Determine the (x, y) coordinate at the center of the cell enclosing the given text.  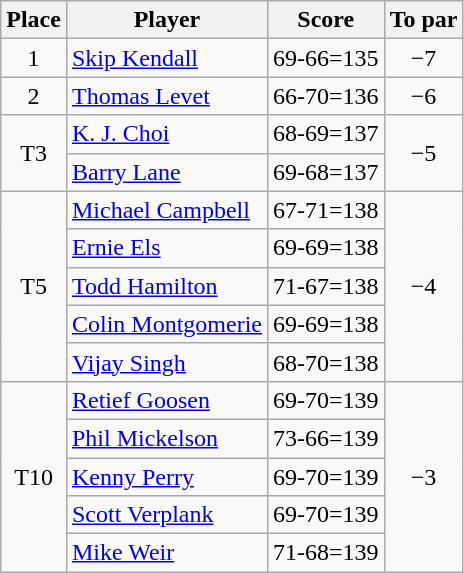
Phil Mickelson (166, 438)
68-69=137 (326, 134)
66-70=136 (326, 96)
Player (166, 20)
Barry Lane (166, 172)
−7 (424, 58)
−3 (424, 476)
T3 (34, 153)
1 (34, 58)
71-67=138 (326, 286)
Ernie Els (166, 248)
Colin Montgomerie (166, 324)
−5 (424, 153)
73-66=139 (326, 438)
69-68=137 (326, 172)
Retief Goosen (166, 400)
−4 (424, 286)
Todd Hamilton (166, 286)
K. J. Choi (166, 134)
Score (326, 20)
Skip Kendall (166, 58)
71-68=139 (326, 553)
T5 (34, 286)
Scott Verplank (166, 515)
Kenny Perry (166, 477)
69-66=135 (326, 58)
68-70=138 (326, 362)
Thomas Levet (166, 96)
Place (34, 20)
T10 (34, 476)
Vijay Singh (166, 362)
−6 (424, 96)
To par (424, 20)
2 (34, 96)
Michael Campbell (166, 210)
67-71=138 (326, 210)
Mike Weir (166, 553)
